Output the (X, Y) coordinate of the center of the cell containing the given text.  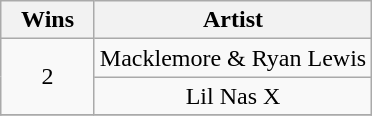
Artist (232, 20)
2 (48, 77)
Macklemore & Ryan Lewis (232, 58)
Lil Nas X (232, 96)
Wins (48, 20)
